Locate the cell with the specified text and output its (X, Y) center coordinate. 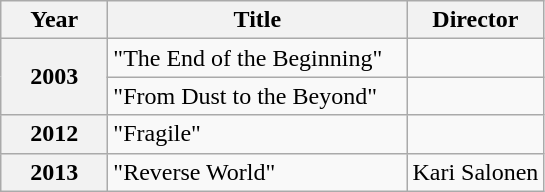
"Fragile" (258, 134)
2013 (54, 172)
"Reverse World" (258, 172)
"From Dust to the Beyond" (258, 96)
Year (54, 20)
2012 (54, 134)
2003 (54, 77)
"The End of the Beginning" (258, 58)
Title (258, 20)
Kari Salonen (476, 172)
Director (476, 20)
